Return the (x, y) coordinate for the center point of the cell that contains the specified text.  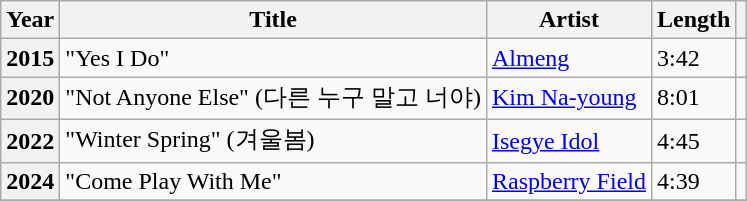
"Come Play With Me" (274, 181)
Artist (568, 20)
Length (693, 20)
2015 (30, 58)
3:42 (693, 58)
Almeng (568, 58)
2020 (30, 98)
Title (274, 20)
2024 (30, 181)
"Not Anyone Else" (다른 누구 말고 너야) (274, 98)
Isegye Idol (568, 140)
8:01 (693, 98)
"Yes I Do" (274, 58)
Kim Na-young (568, 98)
Raspberry Field (568, 181)
"Winter Spring" (겨울봄) (274, 140)
2022 (30, 140)
4:39 (693, 181)
Year (30, 20)
4:45 (693, 140)
